Capture the cell that displays the provided text and extract its (x, y) central coordinate. 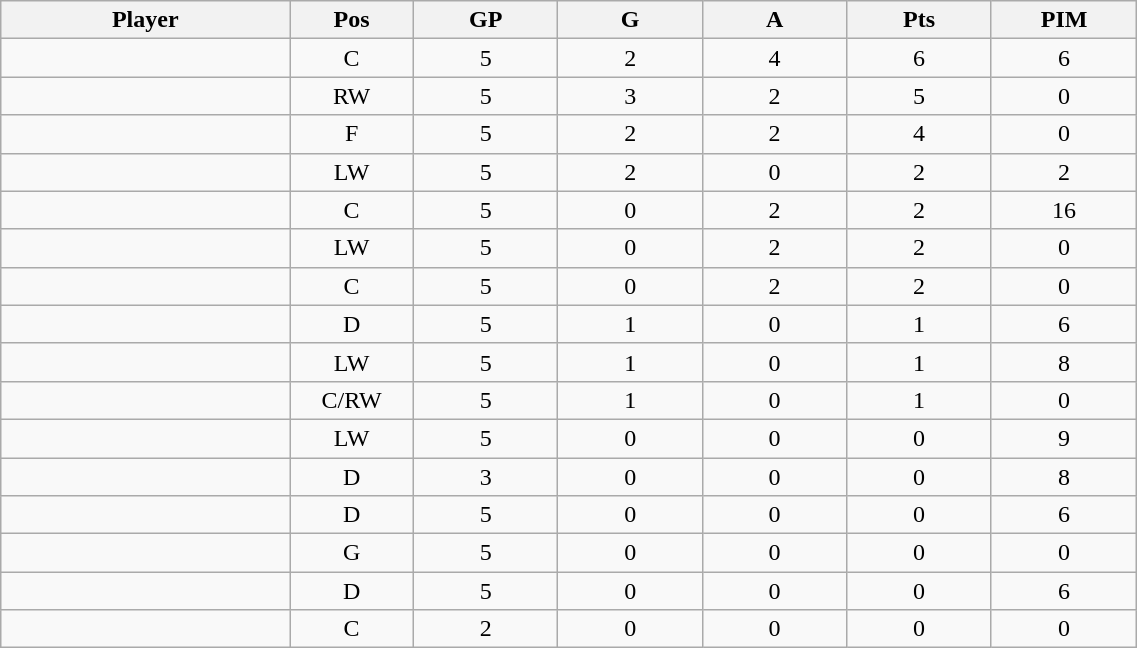
RW (352, 96)
C/RW (352, 400)
Pos (352, 20)
PIM (1064, 20)
GP (485, 20)
Pts (919, 20)
Player (146, 20)
F (352, 134)
A (774, 20)
16 (1064, 210)
9 (1064, 438)
